Identify which cell holds the provided text, then report its (X, Y) central coordinate. 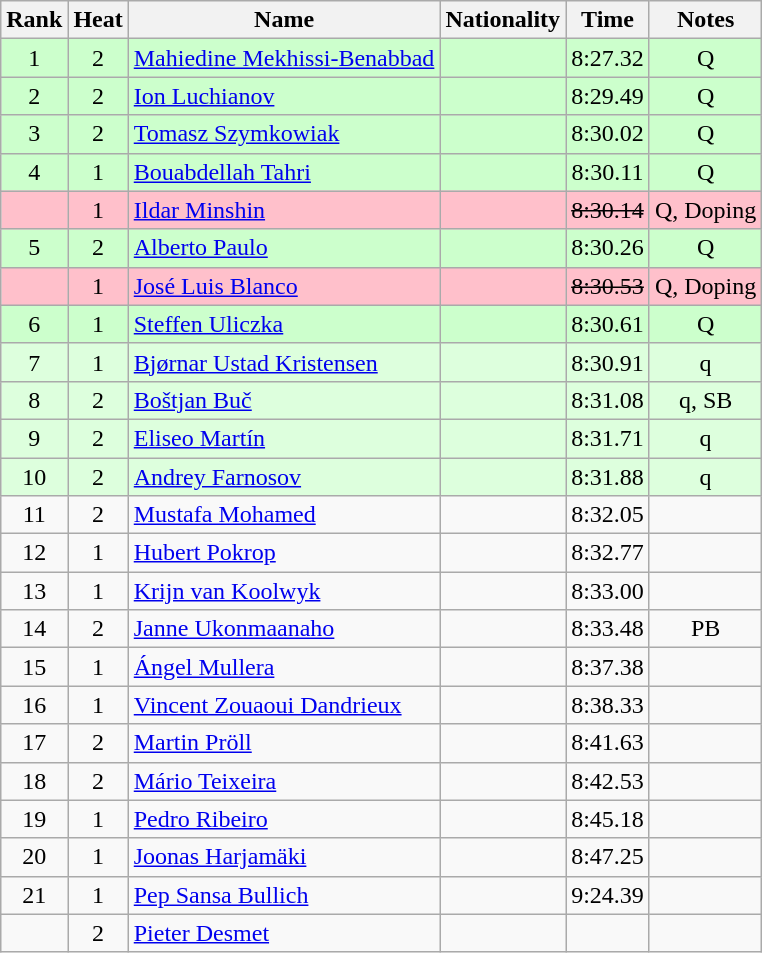
17 (34, 743)
14 (34, 629)
8:29.49 (608, 96)
Ángel Mullera (284, 667)
PB (705, 629)
7 (34, 362)
8:30.02 (608, 134)
Time (608, 20)
Name (284, 20)
11 (34, 515)
Pieter Desmet (284, 933)
8 (34, 400)
21 (34, 895)
8:30.11 (608, 172)
4 (34, 172)
8:33.48 (608, 629)
Pep Sansa Bullich (284, 895)
8:31.88 (608, 477)
Joonas Harjamäki (284, 857)
Bouabdellah Tahri (284, 172)
8:32.77 (608, 553)
3 (34, 134)
Steffen Uliczka (284, 324)
10 (34, 477)
8:45.18 (608, 819)
Andrey Farnosov (284, 477)
8:37.38 (608, 667)
9:24.39 (608, 895)
Rank (34, 20)
15 (34, 667)
Heat (98, 20)
8:47.25 (608, 857)
8:41.63 (608, 743)
19 (34, 819)
12 (34, 553)
8:31.71 (608, 438)
Boštjan Buč (284, 400)
Hubert Pokrop (284, 553)
8:30.61 (608, 324)
José Luis Blanco (284, 286)
Vincent Zouaoui Dandrieux (284, 705)
Ildar Minshin (284, 210)
5 (34, 248)
8:30.14 (608, 210)
16 (34, 705)
Eliseo Martín (284, 438)
8:42.53 (608, 781)
8:31.08 (608, 400)
8:38.33 (608, 705)
Ion Luchianov (284, 96)
18 (34, 781)
Notes (705, 20)
Martin Pröll (284, 743)
Bjørnar Ustad Kristensen (284, 362)
Tomasz Szymkowiak (284, 134)
q, SB (705, 400)
8:30.53 (608, 286)
Janne Ukonmaanaho (284, 629)
8:30.26 (608, 248)
6 (34, 324)
20 (34, 857)
Nationality (503, 20)
Mahiedine Mekhissi-Benabbad (284, 58)
8:27.32 (608, 58)
Alberto Paulo (284, 248)
Mustafa Mohamed (284, 515)
9 (34, 438)
8:30.91 (608, 362)
Krijn van Koolwyk (284, 591)
13 (34, 591)
Mário Teixeira (284, 781)
8:32.05 (608, 515)
Pedro Ribeiro (284, 819)
8:33.00 (608, 591)
